Find where the given text appears and provide that cell's center as (x, y) coordinate. 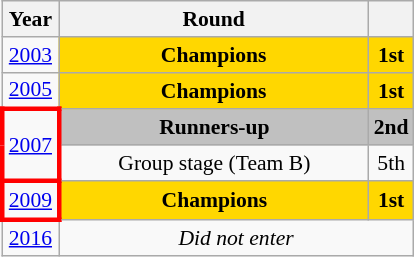
Group stage (Team B) (214, 163)
Runners-up (214, 128)
2nd (392, 128)
2016 (30, 238)
Round (214, 19)
2007 (30, 146)
Did not enter (236, 238)
Year (30, 19)
5th (392, 163)
2009 (30, 200)
2005 (30, 90)
2003 (30, 55)
